Find where the given text appears and provide that cell's center as [X, Y] coordinate. 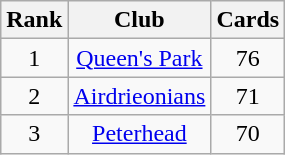
Queen's Park [140, 58]
2 [34, 96]
Airdrieonians [140, 96]
76 [248, 58]
Peterhead [140, 134]
70 [248, 134]
Club [140, 20]
1 [34, 58]
3 [34, 134]
Rank [34, 20]
Cards [248, 20]
71 [248, 96]
